Identify which cell holds the provided text, then report its [x, y] central coordinate. 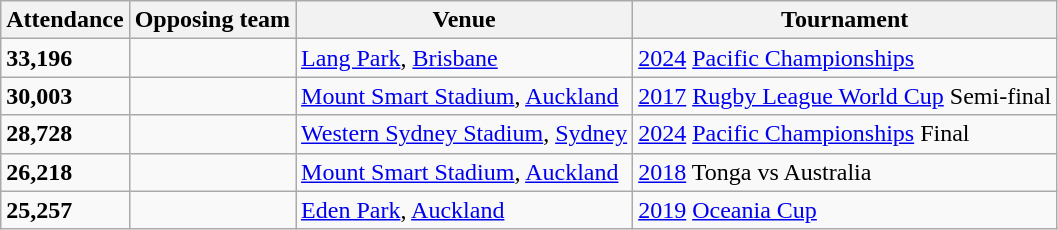
30,003 [65, 96]
Attendance [65, 20]
2024 Pacific Championships Final [845, 134]
28,728 [65, 134]
Venue [464, 20]
Eden Park, Auckland [464, 210]
2024 Pacific Championships [845, 58]
25,257 [65, 210]
Opposing team [212, 20]
2018 Tonga vs Australia [845, 172]
Lang Park, Brisbane [464, 58]
2019 Oceania Cup [845, 210]
Tournament [845, 20]
2017 Rugby League World Cup Semi-final [845, 96]
Western Sydney Stadium, Sydney [464, 134]
33,196 [65, 58]
26,218 [65, 172]
